From the cell containing the given text, extract its center point as (X, Y) coordinate. 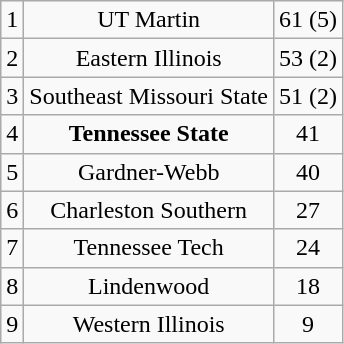
Western Illinois (149, 324)
Tennessee State (149, 134)
1 (12, 20)
4 (12, 134)
2 (12, 58)
18 (308, 286)
53 (2) (308, 58)
51 (2) (308, 96)
7 (12, 248)
5 (12, 172)
40 (308, 172)
Charleston Southern (149, 210)
6 (12, 210)
8 (12, 286)
24 (308, 248)
Tennessee Tech (149, 248)
27 (308, 210)
61 (5) (308, 20)
Lindenwood (149, 286)
Gardner-Webb (149, 172)
41 (308, 134)
3 (12, 96)
Southeast Missouri State (149, 96)
Eastern Illinois (149, 58)
UT Martin (149, 20)
